Output the (X, Y) coordinate of the center of the cell containing the given text.  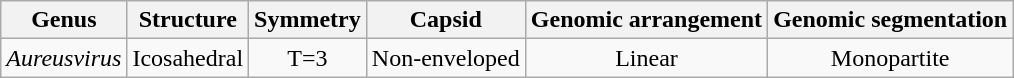
T=3 (308, 58)
Genus (64, 20)
Icosahedral (188, 58)
Genomic arrangement (646, 20)
Linear (646, 58)
Monopartite (890, 58)
Non-enveloped (446, 58)
Aureusvirus (64, 58)
Genomic segmentation (890, 20)
Structure (188, 20)
Capsid (446, 20)
Symmetry (308, 20)
